Identify which cell holds the provided text, then report its [X, Y] central coordinate. 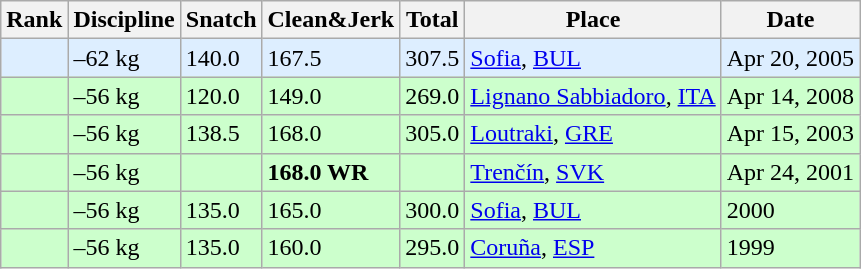
Apr 15, 2003 [790, 134]
Clean&Jerk [331, 20]
167.5 [331, 58]
Date [790, 20]
–62 kg [124, 58]
Discipline [124, 20]
295.0 [432, 248]
Total [432, 20]
Place [593, 20]
Lignano Sabbiadoro, ITA [593, 96]
Loutraki, GRE [593, 134]
138.5 [221, 134]
168.0 [331, 134]
149.0 [331, 96]
140.0 [221, 58]
269.0 [432, 96]
300.0 [432, 210]
Trenčín, SVK [593, 172]
Rank [34, 20]
160.0 [331, 248]
2000 [790, 210]
305.0 [432, 134]
Apr 24, 2001 [790, 172]
Apr 14, 2008 [790, 96]
120.0 [221, 96]
Apr 20, 2005 [790, 58]
165.0 [331, 210]
Coruña, ESP [593, 248]
307.5 [432, 58]
168.0 WR [331, 172]
Snatch [221, 20]
1999 [790, 248]
